Return the [X, Y] coordinate for the center point of the cell that contains the specified text.  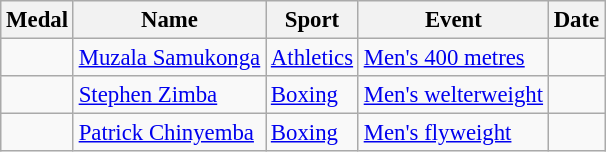
Muzala Samukonga [169, 58]
Stephen Zimba [169, 95]
Date [576, 20]
Medal [38, 20]
Men's welterweight [453, 95]
Men's 400 metres [453, 58]
Patrick Chinyemba [169, 133]
Athletics [312, 58]
Sport [312, 20]
Men's flyweight [453, 133]
Name [169, 20]
Event [453, 20]
